Locate the cell with the specified text and output its [X, Y] center coordinate. 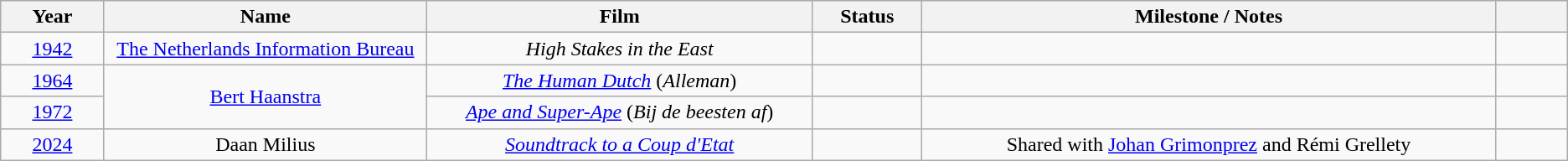
Daan Milius [265, 144]
Milestone / Notes [1210, 17]
1964 [52, 80]
Name [265, 17]
Shared with Johan Grimonprez and Rémi Grellety [1210, 144]
Status [868, 17]
1972 [52, 112]
High Stakes in the East [620, 49]
1942 [52, 49]
2024 [52, 144]
The Netherlands Information Bureau [265, 49]
Soundtrack to a Coup d'Etat [620, 144]
Film [620, 17]
Bert Haanstra [265, 96]
The Human Dutch (Alleman) [620, 80]
Ape and Super-Ape (Bij de beesten af) [620, 112]
Year [52, 17]
